Find where the given text appears and provide that cell's center as [X, Y] coordinate. 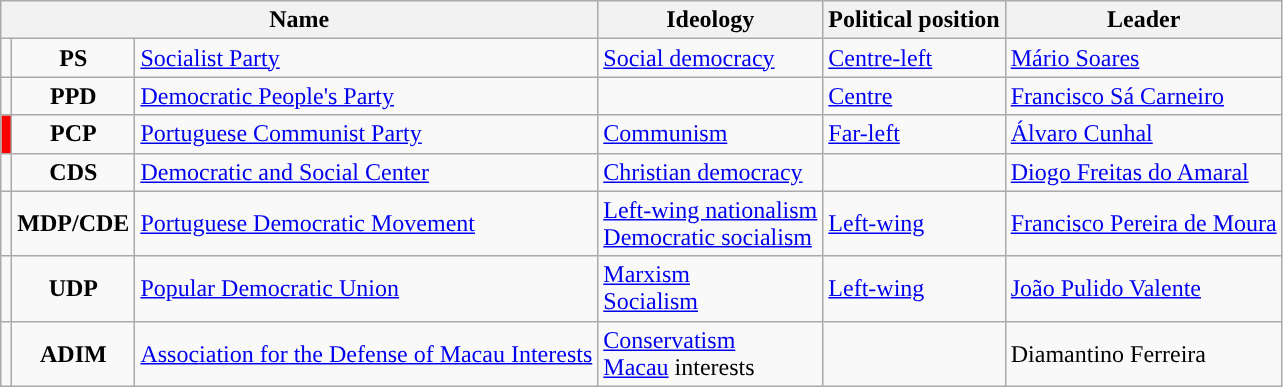
MarxismSocialism [710, 288]
Democratic People's Party [366, 96]
Francisco Pereira de Moura [1144, 224]
João Pulido Valente [1144, 288]
Name [300, 20]
PS [74, 58]
Socialist Party [366, 58]
Popular Democratic Union [366, 288]
Diogo Freitas do Amaral [1144, 172]
Portuguese Communist Party [366, 134]
Ideology [710, 20]
CDS [74, 172]
Democratic and Social Center [366, 172]
Communism [710, 134]
Centre-left [914, 58]
PPD [74, 96]
Portuguese Democratic Movement [366, 224]
Francisco Sá Carneiro [1144, 96]
Leader [1144, 20]
MDP/CDE [74, 224]
Social democracy [710, 58]
Political position [914, 20]
Centre [914, 96]
ADIM [74, 354]
Mário Soares [1144, 58]
PCP [74, 134]
UDP [74, 288]
Álvaro Cunhal [1144, 134]
Christian democracy [710, 172]
Left-wing nationalismDemocratic socialism [710, 224]
Association for the Defense of Macau Interests [366, 354]
Diamantino Ferreira [1144, 354]
Far-left [914, 134]
ConservatismMacau interests [710, 354]
